Locate the cell with the specified text and output its [X, Y] center coordinate. 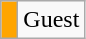
Guest [52, 20]
